Extract the (x, y) coordinate from the center of the cell holding the provided text.  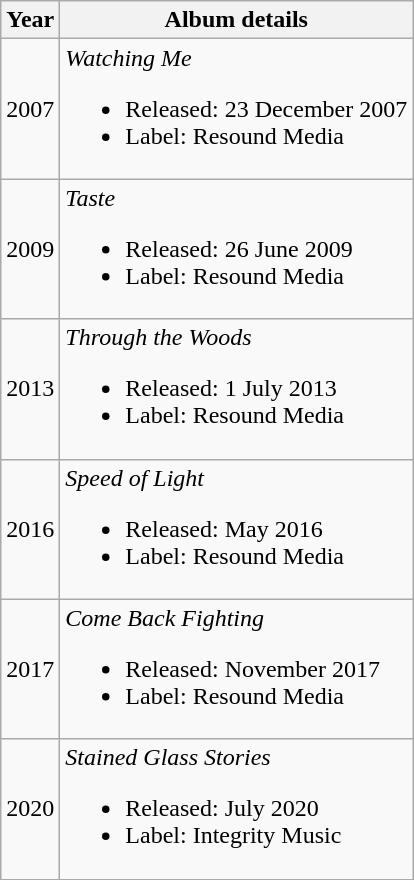
2013 (30, 389)
Watching MeReleased: 23 December 2007Label: Resound Media (236, 109)
Speed of LightReleased: May 2016Label: Resound Media (236, 529)
Come Back FightingReleased: November 2017Label: Resound Media (236, 669)
2016 (30, 529)
2009 (30, 249)
Year (30, 20)
Album details (236, 20)
2020 (30, 809)
TasteReleased: 26 June 2009Label: Resound Media (236, 249)
Through the WoodsReleased: 1 July 2013Label: Resound Media (236, 389)
Stained Glass StoriesReleased: July 2020Label: Integrity Music (236, 809)
2017 (30, 669)
2007 (30, 109)
